Detect which cell encompasses the target text, then output its [x, y] center coordinate. 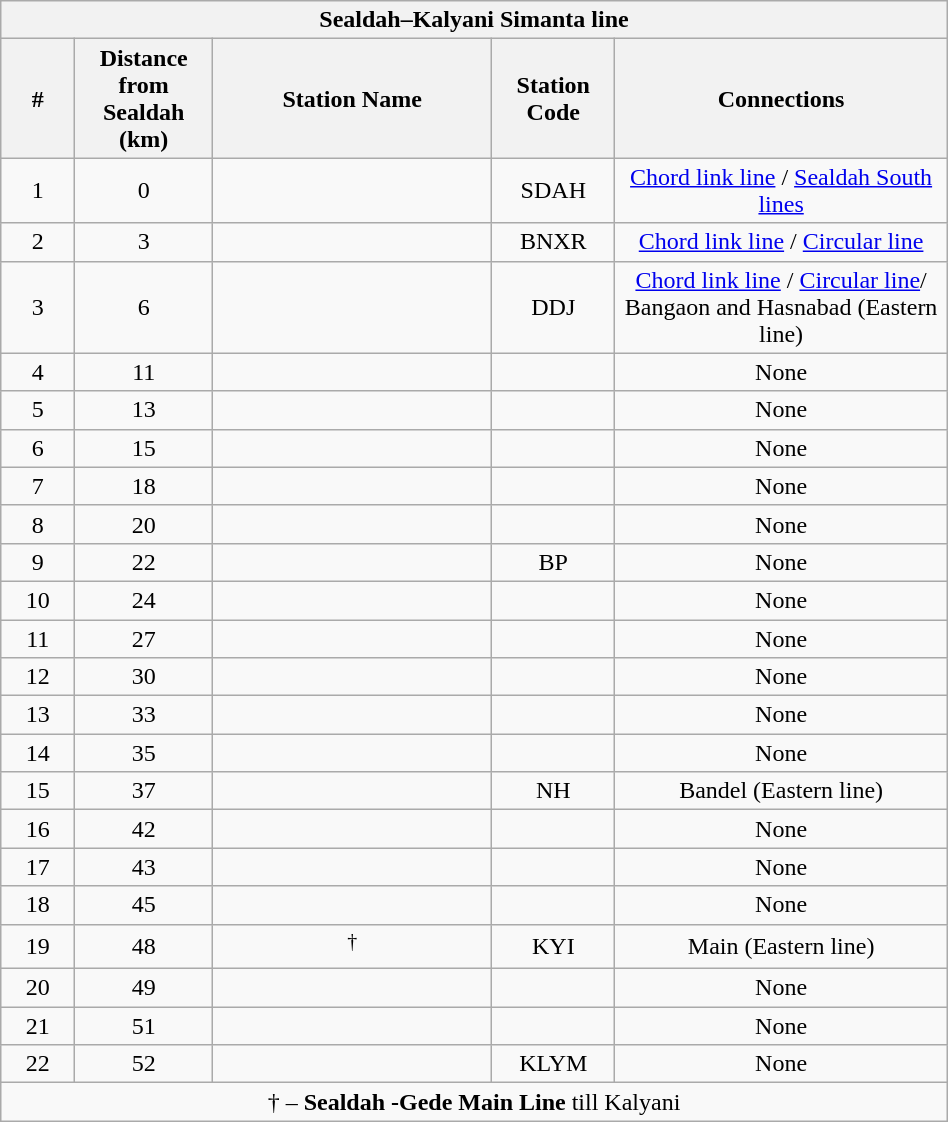
33 [144, 715]
Distance from Sealdah (km) [144, 98]
NH [554, 791]
0 [144, 190]
45 [144, 905]
17 [38, 867]
Chord link line / Circular line [781, 242]
Station Code [554, 98]
49 [144, 988]
19 [38, 946]
42 [144, 829]
30 [144, 677]
Main (Eastern line) [781, 946]
52 [144, 1064]
KYI [554, 946]
BP [554, 562]
2 [38, 242]
4 [38, 372]
14 [38, 753]
27 [144, 639]
51 [144, 1026]
1 [38, 190]
16 [38, 829]
35 [144, 753]
48 [144, 946]
7 [38, 486]
Station Name [352, 98]
Sealdah–Kalyani Simanta line [474, 20]
KLYM [554, 1064]
5 [38, 410]
9 [38, 562]
SDAH [554, 190]
10 [38, 600]
DDJ [554, 307]
Bandel (Eastern line) [781, 791]
24 [144, 600]
37 [144, 791]
# [38, 98]
43 [144, 867]
BNXR [554, 242]
† – Sealdah -Gede Main Line till Kalyani [474, 1102]
8 [38, 524]
Connections [781, 98]
21 [38, 1026]
Chord link line / Sealdah South lines [781, 190]
12 [38, 677]
† [352, 946]
Chord link line / Circular line/ Bangaon and Hasnabad (Eastern line) [781, 307]
